Return (x, y) of the center of cell containing provided text 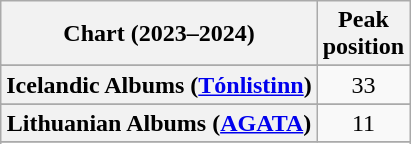
Chart (2023–2024) (159, 34)
11 (363, 123)
33 (363, 85)
Icelandic Albums (Tónlistinn) (159, 85)
Lithuanian Albums (AGATA) (159, 123)
Peakposition (363, 34)
